Extract the (x, y) coordinate from the center of the cell holding the provided text.  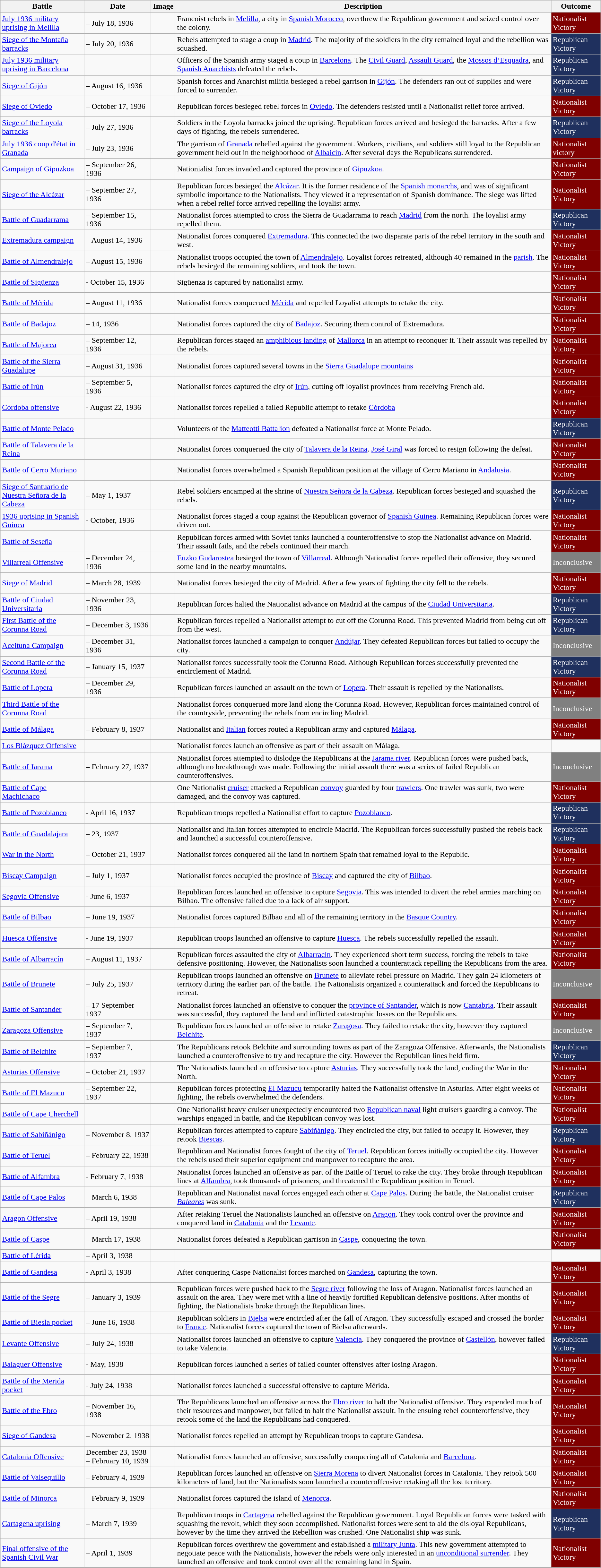
– August 16, 1936 (118, 85)
Battle of Majorca (42, 345)
Battle of Almendralejo (42, 261)
Campaign of Gipuzkoa (42, 169)
Biscay Campaign (42, 875)
Nationalist forces repelled an attempt by Republican troops to capture Gandesa. (363, 1436)
Rebel soldiers encamped at the shrine of Nuestra Señora de la Cabeza. Republican forces besieged and squashed the rebels. (363, 495)
Battle of the Merida pocket (42, 1385)
- August 22, 1936 (118, 408)
Nationalist forces conquered Extremadura. This connected the two disparate parts of the rebel territory in the south and west. (363, 240)
Catalonia Offensive (42, 1456)
– 14, 1936 (118, 324)
– November 8, 1937 (118, 1135)
Córdoba offensive (42, 408)
The Nationalists launched an offensive to capture Asturias. They successfully took the land, ending the War in the North. (363, 1072)
- April 3, 1938 (118, 1272)
- June 6, 1937 (118, 896)
Cartagena uprising (42, 1523)
– July 18, 1936 (118, 23)
– August 11, 1936 (118, 303)
Date (118, 6)
Siege of Oviedo (42, 107)
– April 1, 1939 (118, 1553)
Battle of Valsequillo (42, 1478)
Second Battle of the Corunna Road (42, 667)
Republican forces launched a series of failed counter offensives after losing Aragon. (363, 1365)
– February 22, 1938 (118, 1155)
– February 8, 1937 (118, 729)
Nationalist forces captured several towns in the Sierra Guadalupe mountains (363, 366)
Siege of the Montaña barracks (42, 44)
Third Battle of the Corunna Road (42, 709)
– September 22, 1937 (118, 1093)
Battle (42, 6)
Nationialist forces invaded and captured the province of Gipuzkoa. (363, 169)
Battle of Cape Machichaco (42, 792)
Battle of Guadalajara (42, 834)
Nationalist forces captured the city of Irún, cutting off loyalist provinces from receiving French aid. (363, 386)
Sigüenza is captured by nationalist army. (363, 282)
First Battle of the Corunna Road (42, 625)
Nationalist and Italian forces routed a Republican army and captured Málaga. (363, 729)
Siege of Santuario de Nuestra Señora de la Cabeza (42, 495)
Nationalist forces overwhelmed a Spanish Republican position at the village of Cerro Mariano in Andalusia. (363, 470)
– September 15, 1936 (118, 220)
Battle of Alfambra (42, 1176)
Nationalist forces staged a coup against the Republican governor of Spanish Guinea. Remaining Republican forces were driven out. (363, 521)
– March 7, 1939 (118, 1523)
Aceituna Campaign (42, 646)
Battle of Talavera de la Reina (42, 449)
Republican forces staged an amphibious landing of Mallorca in an attempt to reconquer it. Their assault was repelled by the rebels. (363, 345)
Republican forces halted the Nationalist advance on Madrid at the campus of the Ciudad Universitaria. (363, 604)
July 1936 military uprising in Melilla (42, 23)
– January 15, 1937 (118, 667)
Battle of Bilbao (42, 917)
Battle of Guadarrama (42, 220)
Siege of the Loyola barracks (42, 127)
Republican and Nationalist naval forces engaged each other at Cape Palos. During the battle, the Nationalist cruiser Baleares was sunk. (363, 1197)
Nationalist forces defeated a Republican garrison in Caspe, conquering the town. (363, 1239)
– January 3, 1939 (118, 1297)
– February 9, 1939 (118, 1498)
– March 17, 1938 (118, 1239)
Nationalist forces conquerued the city of Talavera de la Reina. José Giral was forced to resign following the defeat. (363, 449)
– June 19, 1937 (118, 917)
Battle of the Segre (42, 1297)
Final offensive of the Spanish Civil War (42, 1553)
Balaguer Offensive (42, 1365)
Nationalist forces attempted to cross the Sierra de Guadarrama to reach Madrid from the north. The loyalist army repelled them. (363, 220)
Republican forces repelled a Nationalist attempt to cut off the Corunna Road. This prevented Madrid from being cut off from the west. (363, 625)
– November 16, 1938 (118, 1410)
– December 3, 1936 (118, 625)
One Nationalist cruiser attacked a Republican convoy guarded by four trawlers. One trawler was sunk, two were damaged, and the convoy was captured. (363, 792)
Image (163, 6)
– June 16, 1938 (118, 1323)
Battle of Sigüenza (42, 282)
Battle of Gandesa (42, 1272)
- June 19, 1937 (118, 938)
– April 19, 1938 (118, 1218)
– August 31, 1936 (118, 366)
Nationalist forces captured the city of Badajoz. Securing them control of Extremadura. (363, 324)
Nationalist forces besieged the city of Madrid. After a few years of fighting the city fell to the rebels. (363, 583)
July 1936 military uprising in Barcelona (42, 65)
Battle of Cerro Muriano (42, 470)
Battle of Ciudad Universitaria (42, 604)
– November 23, 1936 (118, 604)
– July 20, 1936 (118, 44)
Huesca Offensive (42, 938)
Republican forces launched an assault on the town of Lopera. Their assault is repelled by the Nationalists. (363, 687)
- October, 1936 (118, 521)
Battle of Jarama (42, 767)
– July 27, 1936 (118, 127)
Rebels attempted to stage a coup in Madrid. The majority of the soldiers in the city remained loyal and the rebellion was squashed. (363, 44)
Battle of Lérida (42, 1255)
– August 11, 1937 (118, 959)
– July 1, 1937 (118, 875)
Battle of the Ebro (42, 1410)
Nationalist forces launched an offensive, successfully conquering all of Catalonia and Barcelona. (363, 1456)
Republican forces launched an offensive to retake Zaragosa. They failed to retake the city, however they captured Belchite. (363, 1030)
Nationalist forces launched a campaign to conquer Andújar. They defeated Republican forces but failed to occupy the city. (363, 646)
– September 26, 1936 (118, 169)
Battle of Monte Pelado (42, 428)
Segovia Offensive (42, 896)
Battle of Málaga (42, 729)
Battle of the Sierra Guadalupe (42, 366)
– 23, 1937 (118, 834)
Nationalist forces occupied the province of Biscay and captured the city of Bilbao. (363, 875)
Battle of Belchite (42, 1051)
– February 27, 1937 (118, 767)
Battle of Teruel (42, 1155)
Battle of Lopera (42, 687)
– March 6, 1938 (118, 1197)
- July 24, 1938 (118, 1385)
Battle of El Mazucu (42, 1093)
Los Blázquez Offensive (42, 746)
Zaragoza Offensive (42, 1030)
Battle of Cape Cherchell (42, 1114)
– August 15, 1936 (118, 261)
Nationalist forces conquerued Mérida and repelled Loyalist attempts to retake the city. (363, 303)
Spanish forces and Anarchist militia besieged a rebel garrison in Gijón. The defenders ran out of supplies and were forced to surrender. (363, 85)
– February 4, 1939 (118, 1478)
Battle of Sabiñánigo (42, 1135)
Francoist rebels in Melilla, a city in Spanish Morocco, overthrew the Republican government and seized control over the colony. (363, 23)
Republican troops launched an offensive to capture Huesca. The rebels successfully repelled the assault. (363, 938)
– September 12, 1936 (118, 345)
War in the North (42, 854)
After conquering Caspe Nationalist forces marched on Gandesa, capturing the town. (363, 1272)
Siege of Gijón (42, 85)
Battle of Pozoblanco (42, 813)
– December 29, 1936 (118, 687)
– October 17, 1936 (118, 107)
– 17 September 1937 (118, 1010)
– November 2, 1938 (118, 1436)
Battle of Santander (42, 1010)
– September 5, 1936 (118, 386)
Aragon Offensive (42, 1218)
Battle of Irún (42, 386)
Nationalist forces captured Bilbao and all of the remaining territory in the Basque Country. (363, 917)
Nationalist forces repelled a failed Republic attempt to retake Córdoba (363, 408)
Republican forces besieged rebel forces in Oviedo. The defenders resisted until a Nationalist relief force arrived. (363, 107)
Republican troops repelled a Nationalist effort to capture Pozoblanco. (363, 813)
Battle of Brunete (42, 984)
- February 7, 1938 (118, 1176)
– May 1, 1937 (118, 495)
1936 uprising in Spanish Guinea (42, 521)
Battle of Minorca (42, 1498)
Nationalist forces launched a successful offensive to capture Mérida. (363, 1385)
July 1936 coup d'état in Granada (42, 148)
– December 24, 1936 (118, 562)
Republican forces attempted to capture Sabiñánigo. They encircled the city, but failed to occupy it. However, they retook Biescas. (363, 1135)
Extremadura campaign (42, 240)
Asturias Offensive (42, 1072)
– March 28, 1939 (118, 583)
Nationalist forces captured the island of Menorca. (363, 1498)
Outcome (576, 6)
- April 16, 1937 (118, 813)
Battle of Albarracín (42, 959)
Battle of Biesla pocket (42, 1323)
Siege of the Alcázar (42, 194)
Nationalist victory (576, 148)
Siege of Gandesa (42, 1436)
Battle of Badajoz (42, 324)
- May, 1938 (118, 1365)
Nationalist forces launch an offensive as part of their assault on Málaga. (363, 746)
– September 27, 1936 (118, 194)
Nationalist forces launched an offensive to capture Valencia. They conquered the province of Castellón, however failed to take Valencia. (363, 1343)
– April 3, 1938 (118, 1255)
– August 14, 1936 (118, 240)
December 23, 1938 – February 10, 1939 (118, 1456)
– July 23, 1936 (118, 148)
Battle of Seseña (42, 541)
– July 24, 1938 (118, 1343)
Battle of Mérida (42, 303)
– December 31, 1936 (118, 646)
Nationalist forces successfully took the Corunna Road. Although Republican forces successfully prevented the encirclement of Madrid. (363, 667)
- October 15, 1936 (118, 282)
Siege of Madrid (42, 583)
Battle of Cape Palos (42, 1197)
Description (363, 6)
Levante Offensive (42, 1343)
Villarreal Offensive (42, 562)
Battle of Caspe (42, 1239)
Volunteers of the Matteotti Battalion defeated a Nationalist force at Monte Pelado. (363, 428)
– July 25, 1937 (118, 984)
Nationalist forces conquered all the land in northern Spain that remained loyal to the Republic. (363, 854)
